Find where the given text appears and provide that cell's center as [x, y] coordinate. 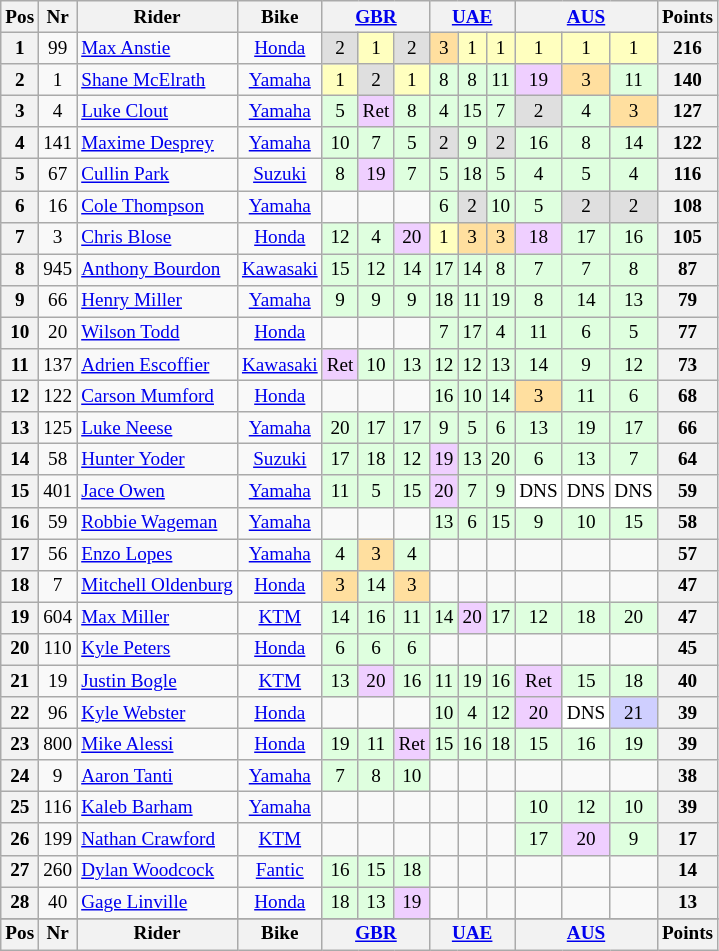
26 [20, 839]
Dylan Woodcock [158, 871]
Nathan Crawford [158, 839]
Henry Miller [158, 301]
108 [687, 206]
141 [58, 143]
199 [58, 839]
127 [687, 111]
Gage Linville [158, 902]
Enzo Lopes [158, 554]
23 [20, 744]
Aaron Tanti [158, 776]
Wilson Todd [158, 333]
125 [58, 428]
Max Anstie [158, 48]
Kaleb Barham [158, 808]
87 [687, 270]
99 [58, 48]
Anthony Bourdon [158, 270]
57 [687, 554]
Robbie Wageman [158, 523]
Cullin Park [158, 175]
Chris Blose [158, 238]
25 [20, 808]
Kyle Webster [158, 713]
401 [58, 491]
604 [58, 618]
64 [687, 460]
56 [58, 554]
77 [687, 333]
73 [687, 365]
Mike Alessi [158, 744]
Fantic [280, 871]
24 [20, 776]
800 [58, 744]
110 [58, 649]
140 [687, 80]
Maxime Desprey [158, 143]
Luke Clout [158, 111]
Adrien Escoffier [158, 365]
68 [687, 396]
79 [687, 301]
Kyle Peters [158, 649]
Hunter Yoder [158, 460]
Justin Bogle [158, 681]
Luke Neese [158, 428]
945 [58, 270]
Cole Thompson [158, 206]
Shane McElrath [158, 80]
137 [58, 365]
27 [20, 871]
Max Miller [158, 618]
Carson Mumford [158, 396]
28 [20, 902]
260 [58, 871]
105 [687, 238]
45 [687, 649]
216 [687, 48]
96 [58, 713]
22 [20, 713]
67 [58, 175]
Jace Owen [158, 491]
38 [687, 776]
Mitchell Oldenburg [158, 586]
